Scan for the cell matching the given text and deliver its [x, y] coordinate at center. 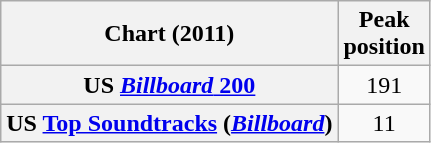
11 [384, 123]
US Top Soundtracks (Billboard) [170, 123]
191 [384, 85]
Peakposition [384, 34]
US Billboard 200 [170, 85]
Chart (2011) [170, 34]
